Extract the (x, y) coordinate from the center of the cell holding the provided text.  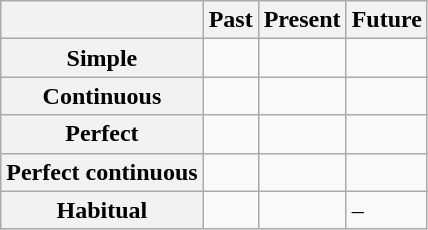
Simple (102, 58)
– (386, 210)
Habitual (102, 210)
Future (386, 20)
Present (302, 20)
Continuous (102, 96)
Perfect continuous (102, 172)
Perfect (102, 134)
Past (230, 20)
